Return (X, Y) of the center of cell containing provided text 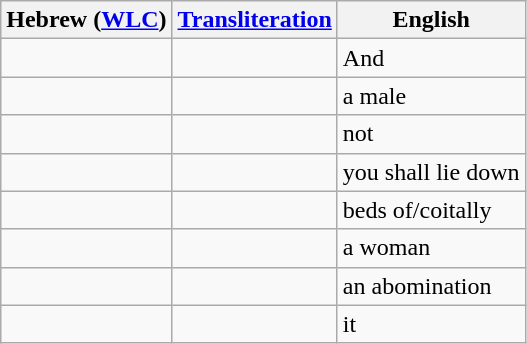
it (431, 324)
a woman (431, 248)
English (431, 20)
Transliteration (254, 20)
a male (431, 96)
you shall lie down (431, 172)
not (431, 134)
And (431, 58)
Hebrew (WLC) (86, 20)
beds of/coitally (431, 210)
an abomination (431, 286)
